Determine the (x, y) coordinate at the center of the cell enclosing the given text.  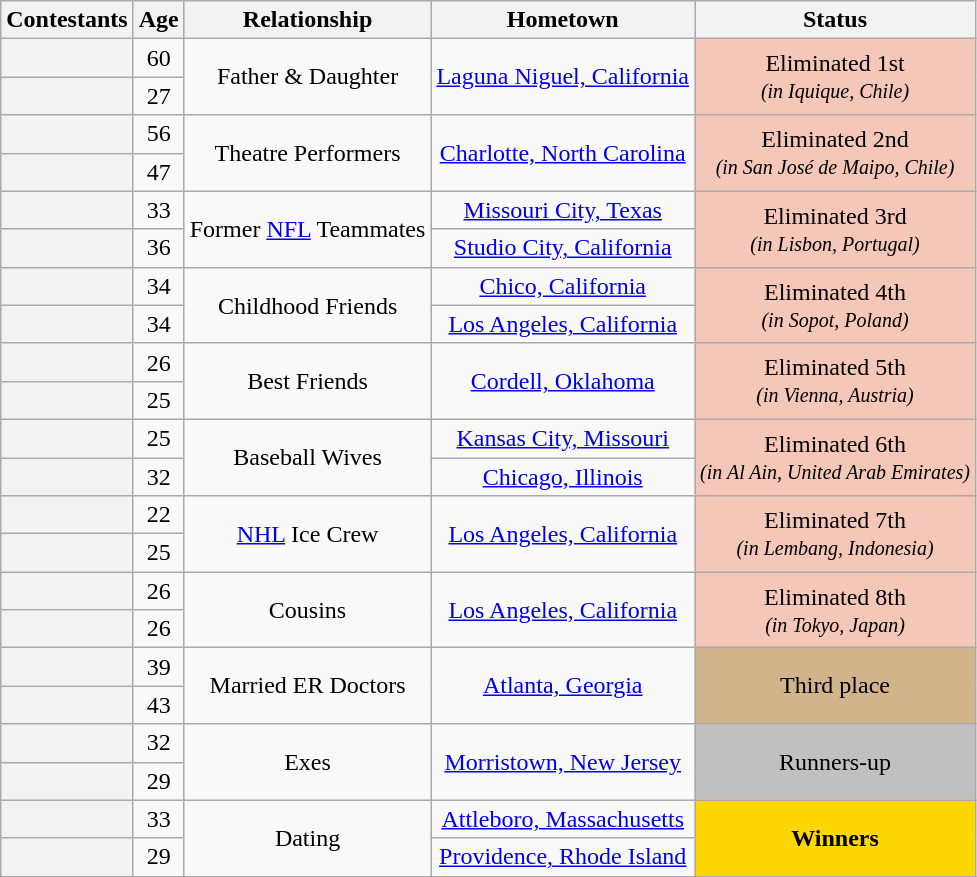
27 (158, 96)
36 (158, 248)
Father & Daughter (308, 77)
39 (158, 667)
Eliminated 1st(in Iquique, Chile) (836, 77)
Theatre Performers (308, 153)
Childhood Friends (308, 305)
Missouri City, Texas (563, 210)
Cordell, Oklahoma (563, 381)
Hometown (563, 20)
Relationship (308, 20)
Baseball Wives (308, 457)
Cousins (308, 610)
Providence, Rhode Island (563, 857)
22 (158, 515)
Studio City, California (563, 248)
Married ER Doctors (308, 686)
Attleboro, Massachusetts (563, 819)
Chico, California (563, 286)
47 (158, 172)
Atlanta, Georgia (563, 686)
Eliminated 2nd(in San José de Maipo, Chile) (836, 153)
Runners-up (836, 762)
Age (158, 20)
Exes (308, 762)
Eliminated 5th(in Vienna, Austria) (836, 381)
Eliminated 8th(in Tokyo, Japan) (836, 610)
Winners (836, 838)
Third place (836, 686)
Eliminated 6th(in Al Ain, United Arab Emirates) (836, 457)
Kansas City, Missouri (563, 438)
NHL Ice Crew (308, 534)
Former NFL Teammates (308, 229)
Best Friends (308, 381)
Dating (308, 838)
Chicago, Illinois (563, 477)
Charlotte, North Carolina (563, 153)
Eliminated 4th(in Sopot, Poland) (836, 305)
Eliminated 7th(in Lembang, Indonesia) (836, 534)
Contestants (67, 20)
56 (158, 134)
Laguna Niguel, California (563, 77)
60 (158, 58)
Morristown, New Jersey (563, 762)
43 (158, 705)
Status (836, 20)
Eliminated 3rd(in Lisbon, Portugal) (836, 229)
